From the cell containing the given text, extract its center point as (X, Y) coordinate. 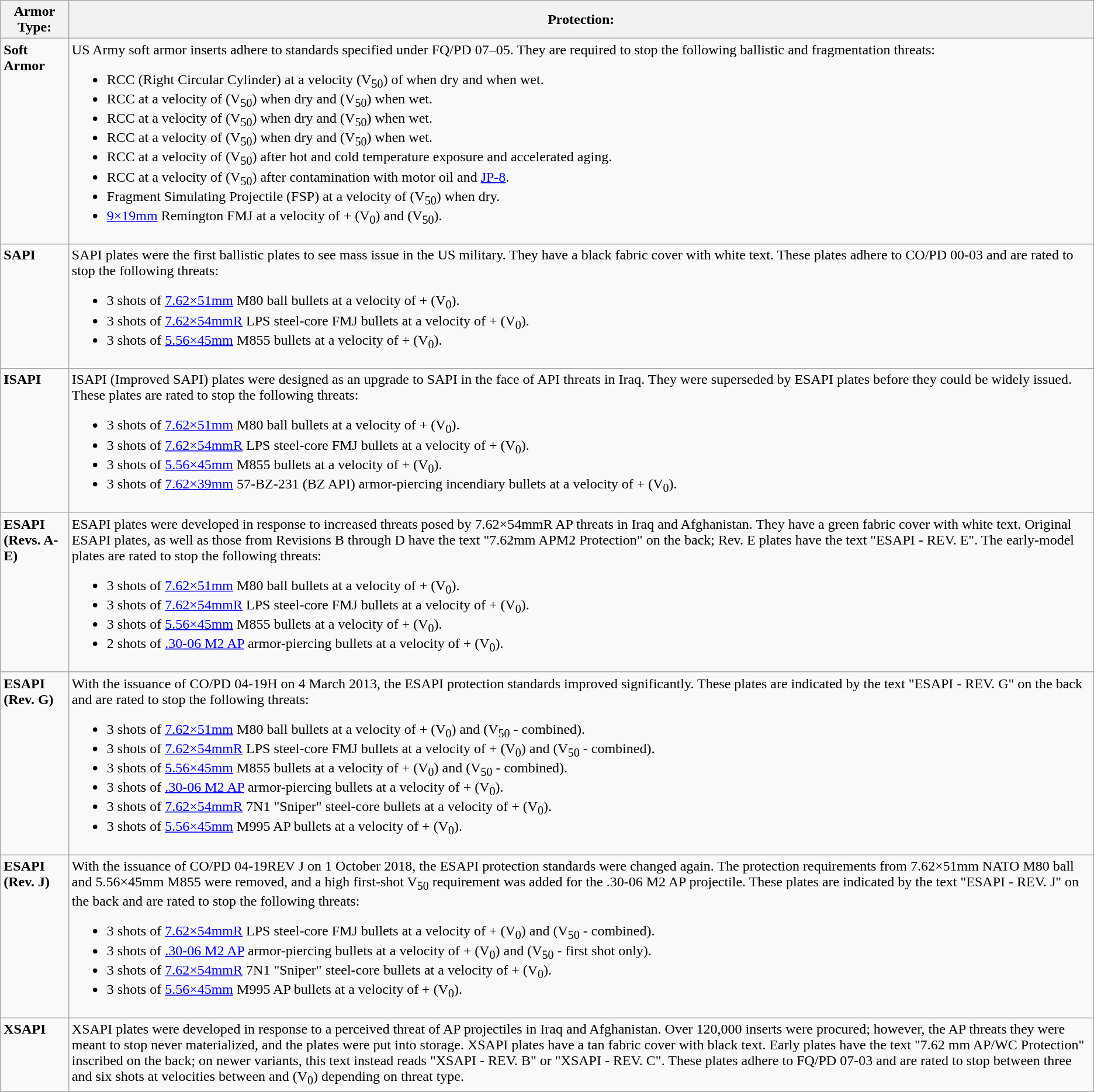
ESAPI (Rev. G) (35, 763)
Protection: (581, 20)
ESAPI (Revs. A-E) (35, 592)
Soft Armor (35, 141)
SAPI (35, 306)
Armor Type: (35, 20)
ISAPI (35, 441)
ESAPI (Rev. J) (35, 936)
XSAPI (35, 1055)
